Locate the cell with the specified text and output its [x, y] center coordinate. 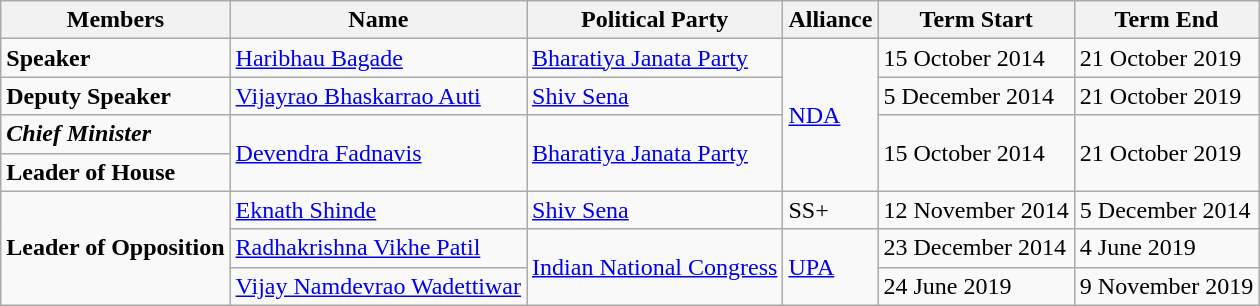
Name [378, 20]
23 December 2014 [976, 248]
Political Party [655, 20]
Haribhau Bagade [378, 58]
24 June 2019 [976, 286]
9 November 2019 [1166, 286]
12 November 2014 [976, 210]
Vijayrao Bhaskarrao Auti [378, 96]
NDA [830, 115]
Term End [1166, 20]
Radhakrishna Vikhe Patil [378, 248]
Eknath Shinde [378, 210]
Deputy Speaker [116, 96]
Speaker [116, 58]
Chief Minister [116, 134]
Indian National Congress [655, 267]
Members [116, 20]
SS+ [830, 210]
4 June 2019 [1166, 248]
Devendra Fadnavis [378, 153]
Leader of House [116, 172]
UPA [830, 267]
Vijay Namdevrao Wadettiwar [378, 286]
Term Start [976, 20]
Alliance [830, 20]
Leader of Opposition [116, 248]
